Identify which cell holds the provided text, then report its (x, y) central coordinate. 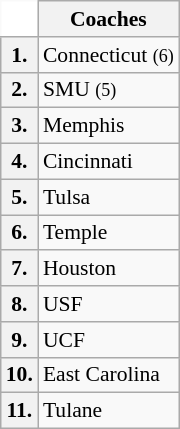
Memphis (108, 126)
Coaches (108, 19)
9. (20, 340)
6. (20, 233)
Cincinnati (108, 162)
11. (20, 411)
4. (20, 162)
East Carolina (108, 375)
Connecticut (6) (108, 55)
3. (20, 126)
10. (20, 375)
5. (20, 197)
Tulane (108, 411)
1. (20, 55)
UCF (108, 340)
8. (20, 304)
2. (20, 90)
7. (20, 269)
Tulsa (108, 197)
SMU (5) (108, 90)
Houston (108, 269)
Temple (108, 233)
USF (108, 304)
